Provide the (X, Y) coordinate of the cell's center where the given text is located.  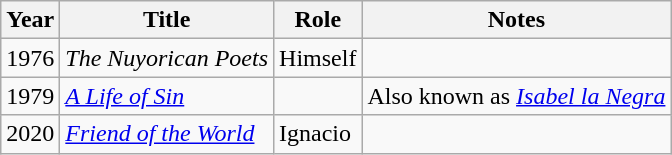
Role (318, 20)
Notes (516, 20)
Friend of the World (167, 134)
2020 (30, 134)
1979 (30, 96)
1976 (30, 58)
Ignacio (318, 134)
Title (167, 20)
The Nuyorican Poets (167, 58)
A Life of Sin (167, 96)
Himself (318, 58)
Also known as Isabel la Negra (516, 96)
Year (30, 20)
